Provide the (x, y) coordinate of the cell's center where the given text is located.  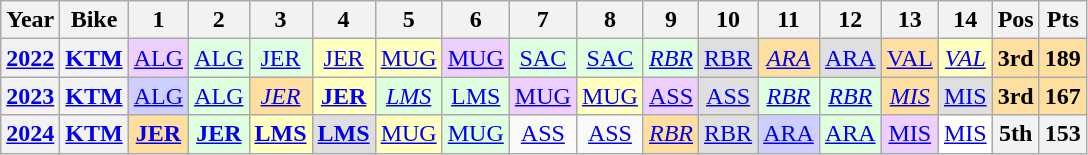
3 (280, 20)
12 (850, 20)
Bike (94, 20)
167 (1062, 96)
189 (1062, 58)
Pts (1062, 20)
11 (789, 20)
6 (476, 20)
4 (344, 20)
Year (30, 20)
Pos (1016, 20)
14 (965, 20)
9 (670, 20)
13 (910, 20)
10 (728, 20)
2 (219, 20)
5th (1016, 134)
2022 (30, 58)
7 (542, 20)
2023 (30, 96)
1 (158, 20)
5 (408, 20)
8 (610, 20)
2024 (30, 134)
153 (1062, 134)
